Provide the [x, y] coordinate of the cell's center where the given text is located.  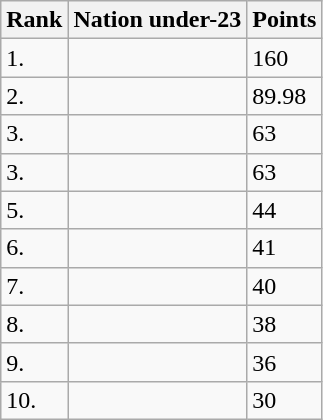
9. [34, 362]
160 [284, 58]
1. [34, 58]
36 [284, 362]
41 [284, 248]
Rank [34, 20]
38 [284, 324]
7. [34, 286]
2. [34, 96]
89.98 [284, 96]
Points [284, 20]
5. [34, 210]
8. [34, 324]
10. [34, 400]
44 [284, 210]
40 [284, 286]
Nation under-23 [158, 20]
30 [284, 400]
6. [34, 248]
